Find where the given text appears and provide that cell's center as (X, Y) coordinate. 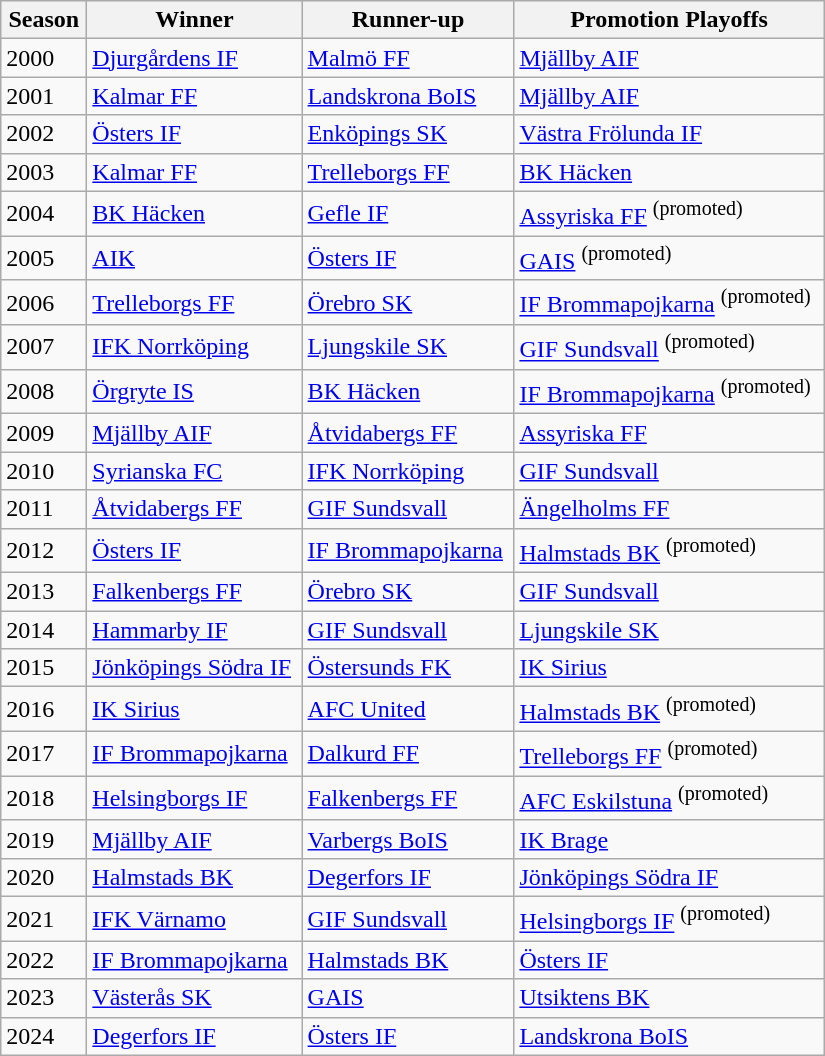
2001 (44, 96)
2012 (44, 550)
2000 (44, 58)
2022 (44, 960)
Assyriska FF (669, 433)
Hammarby IF (194, 630)
2011 (44, 509)
2009 (44, 433)
2002 (44, 134)
AFC Eskilstuna (promoted) (669, 798)
GAIS (promoted) (669, 258)
Season (44, 20)
IK Brage (669, 839)
Gefle IF (408, 214)
2003 (44, 172)
Winner (194, 20)
Promotion Playoffs (669, 20)
Trelleborgs FF (promoted) (669, 754)
AIK (194, 258)
2014 (44, 630)
Ängelholms FF (669, 509)
Syrianska FC (194, 471)
2020 (44, 877)
Djurgårdens IF (194, 58)
IFK Värnamo (194, 920)
Helsingborgs IF (194, 798)
2024 (44, 1036)
Enköpings SK (408, 134)
Utsiktens BK (669, 998)
Malmö FF (408, 58)
2019 (44, 839)
Varbergs BoIS (408, 839)
AFC United (408, 710)
2013 (44, 592)
GIF Sundsvall (promoted) (669, 348)
Örgryte IS (194, 392)
Helsingborgs IF (promoted) (669, 920)
2008 (44, 392)
2023 (44, 998)
GAIS (408, 998)
2018 (44, 798)
Assyriska FF (promoted) (669, 214)
2007 (44, 348)
2015 (44, 668)
2004 (44, 214)
2021 (44, 920)
Runner-up (408, 20)
Västra Frölunda IF (669, 134)
Västerås SK (194, 998)
Dalkurd FF (408, 754)
2017 (44, 754)
2005 (44, 258)
2010 (44, 471)
2006 (44, 302)
2016 (44, 710)
Östersunds FK (408, 668)
